Extract the (X, Y) coordinate from the center of the cell holding the provided text.  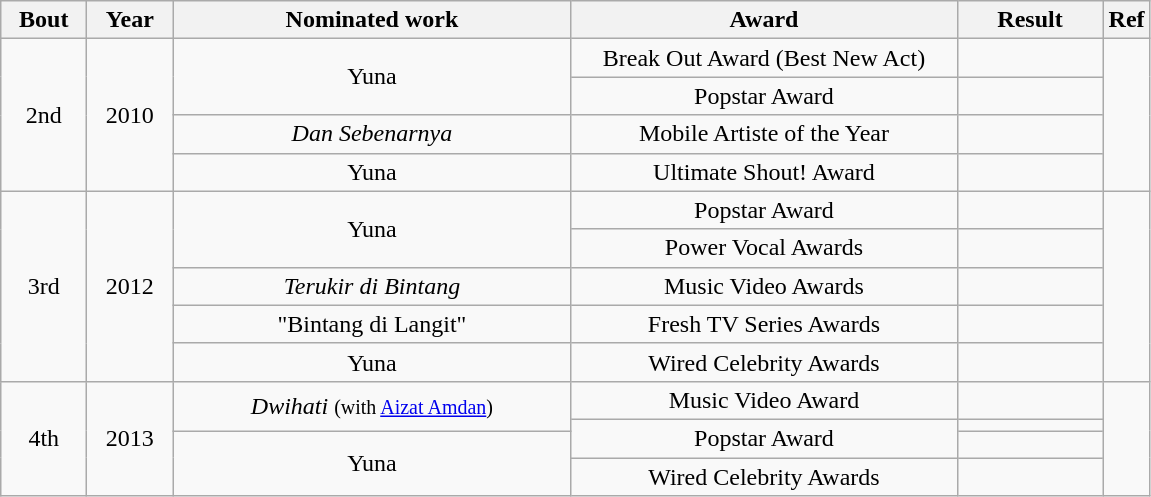
Music Video Awards (764, 286)
Break Out Award (Best New Act) (764, 58)
4th (44, 438)
Music Video Award (764, 400)
"Bintang di Langit" (372, 324)
Ultimate Shout! Award (764, 172)
3rd (44, 286)
Dan Sebenarnya (372, 134)
Year (130, 20)
Nominated work (372, 20)
Fresh TV Series Awards (764, 324)
2012 (130, 286)
Bout (44, 20)
Award (764, 20)
Mobile Artiste of the Year (764, 134)
Ref (1126, 20)
2nd (44, 115)
Terukir di Bintang (372, 286)
Result (1030, 20)
2013 (130, 438)
Dwihati (with Aizat Amdan) (372, 406)
2010 (130, 115)
Power Vocal Awards (764, 248)
